Pinpoint the cell where the given text exists, returning its (X, Y) midpoint coordinate. 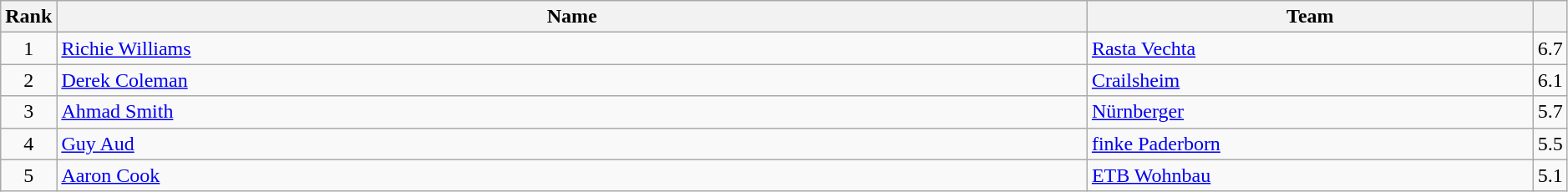
Name (572, 17)
5.7 (1550, 112)
6.7 (1550, 48)
finke Paderborn (1310, 144)
Aaron Cook (572, 175)
3 (28, 112)
Rasta Vechta (1310, 48)
Ahmad Smith (572, 112)
5.1 (1550, 175)
4 (28, 144)
2 (28, 80)
Rank (28, 17)
1 (28, 48)
Nürnberger (1310, 112)
5 (28, 175)
Derek Coleman (572, 80)
Richie Williams (572, 48)
Guy Aud (572, 144)
5.5 (1550, 144)
Team (1310, 17)
6.1 (1550, 80)
ETB Wohnbau (1310, 175)
Crailsheim (1310, 80)
